Return the (x, y) coordinate for the center point of the cell that contains the specified text.  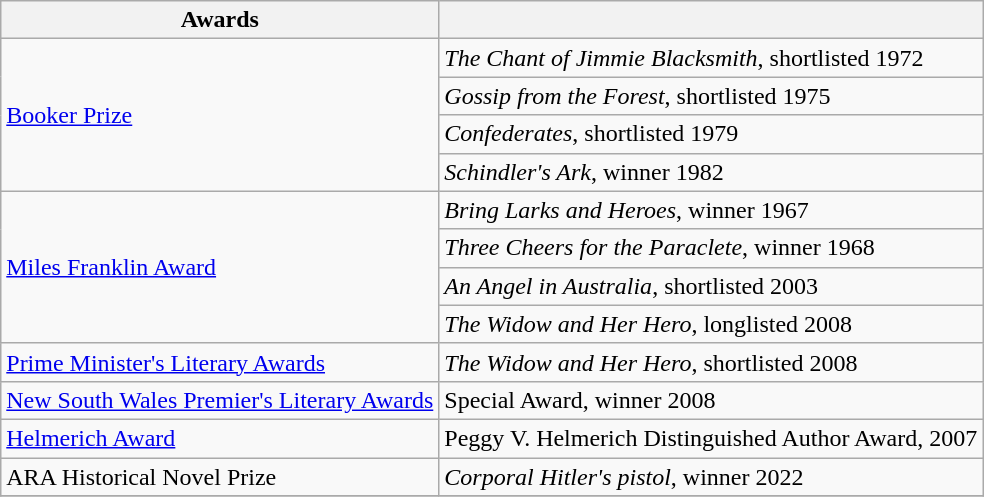
Miles Franklin Award (220, 267)
Corporal Hitler's pistol, winner 2022 (711, 477)
Bring Larks and Heroes, winner 1967 (711, 210)
New South Wales Premier's Literary Awards (220, 400)
The Widow and Her Hero, shortlisted 2008 (711, 362)
Three Cheers for the Paraclete, winner 1968 (711, 248)
Confederates, shortlisted 1979 (711, 134)
Schindler's Ark, winner 1982 (711, 172)
Booker Prize (220, 115)
An Angel in Australia, shortlisted 2003 (711, 286)
Special Award, winner 2008 (711, 400)
Prime Minister's Literary Awards (220, 362)
Awards (220, 20)
Peggy V. Helmerich Distinguished Author Award, 2007 (711, 438)
Helmerich Award (220, 438)
ARA Historical Novel Prize (220, 477)
The Widow and Her Hero, longlisted 2008 (711, 324)
Gossip from the Forest, shortlisted 1975 (711, 96)
The Chant of Jimmie Blacksmith, shortlisted 1972 (711, 58)
